Pinpoint the cell where the given text exists, returning its (x, y) midpoint coordinate. 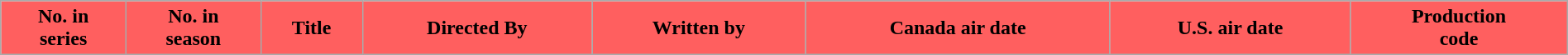
No. inseries (64, 28)
U.S. air date (1230, 28)
Canada air date (958, 28)
Directed By (477, 28)
Title (311, 28)
Production code (1459, 28)
No. inseason (194, 28)
Written by (699, 28)
